Determine the [X, Y] coordinate at the center of the cell enclosing the given text.  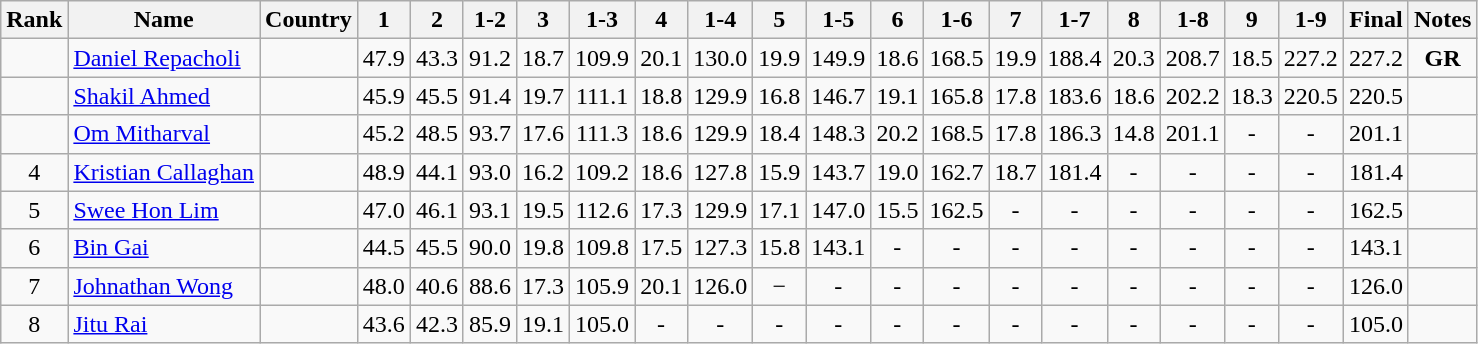
45.9 [384, 96]
14.8 [1134, 134]
19.8 [542, 248]
44.5 [384, 248]
Om Mitharval [164, 134]
202.2 [1192, 96]
105.9 [602, 286]
48.5 [436, 134]
20.3 [1134, 58]
109.9 [602, 58]
1-5 [838, 20]
19.7 [542, 96]
9 [1252, 20]
149.9 [838, 58]
19.0 [898, 172]
20.2 [898, 134]
Daniel Repacholi [164, 58]
188.4 [1074, 58]
17.6 [542, 134]
183.6 [1074, 96]
17.5 [662, 248]
143.7 [838, 172]
Shakil Ahmed [164, 96]
1-8 [1192, 20]
GR [1442, 58]
18.4 [780, 134]
1 [384, 20]
43.3 [436, 58]
1-2 [490, 20]
127.8 [720, 172]
Final [1376, 20]
91.4 [490, 96]
47.0 [384, 210]
Jitu Rai [164, 324]
44.1 [436, 172]
93.0 [490, 172]
146.7 [838, 96]
1-9 [1310, 20]
165.8 [956, 96]
17.1 [780, 210]
1-7 [1074, 20]
162.7 [956, 172]
90.0 [490, 248]
Johnathan Wong [164, 286]
208.7 [1192, 58]
45.2 [384, 134]
18.5 [1252, 58]
18.8 [662, 96]
16.2 [542, 172]
88.6 [490, 286]
111.3 [602, 134]
Bin Gai [164, 248]
Swee Hon Lim [164, 210]
15.8 [780, 248]
Notes [1442, 20]
48.0 [384, 286]
112.6 [602, 210]
Rank [34, 20]
130.0 [720, 58]
48.9 [384, 172]
91.2 [490, 58]
93.1 [490, 210]
109.2 [602, 172]
43.6 [384, 324]
42.3 [436, 324]
15.9 [780, 172]
111.1 [602, 96]
93.7 [490, 134]
46.1 [436, 210]
148.3 [838, 134]
3 [542, 20]
186.3 [1074, 134]
2 [436, 20]
16.8 [780, 96]
15.5 [898, 210]
47.9 [384, 58]
85.9 [490, 324]
109.8 [602, 248]
19.5 [542, 210]
147.0 [838, 210]
Kristian Callaghan [164, 172]
Country [309, 20]
40.6 [436, 286]
Name [164, 20]
1-6 [956, 20]
1-4 [720, 20]
127.3 [720, 248]
− [780, 286]
18.3 [1252, 96]
1-3 [602, 20]
